For the text-containing cell, return its midpoint in (x, y) coordinate format. 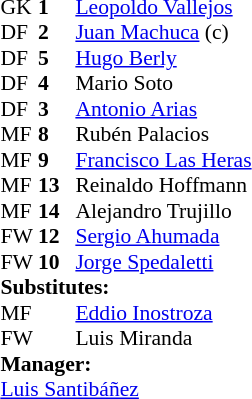
3 (57, 109)
8 (57, 135)
Mario Soto (163, 83)
Jorge Spedaletti (163, 262)
5 (57, 58)
10 (57, 262)
Luis Miranda (163, 339)
Reinaldo Hoffmann (163, 185)
Juan Machuca (c) (163, 33)
Substitutes: (126, 287)
Alejandro Trujillo (163, 211)
Manager: (126, 364)
9 (57, 160)
2 (57, 33)
Rubén Palacios (163, 135)
Sergio Ahumada (163, 237)
Eddio Inostroza (163, 313)
13 (57, 185)
12 (57, 237)
14 (57, 211)
Francisco Las Heras (163, 160)
Hugo Berly (163, 58)
Antonio Arias (163, 109)
4 (57, 83)
